For the text-containing cell, return its midpoint in (X, Y) coordinate format. 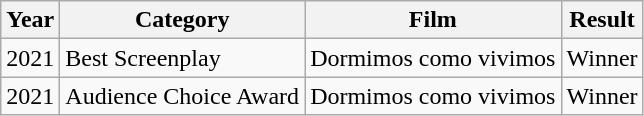
Year (30, 20)
Result (602, 20)
Film (433, 20)
Category (182, 20)
Audience Choice Award (182, 96)
Best Screenplay (182, 58)
